Extract the [x, y] coordinate from the center of the cell holding the provided text.  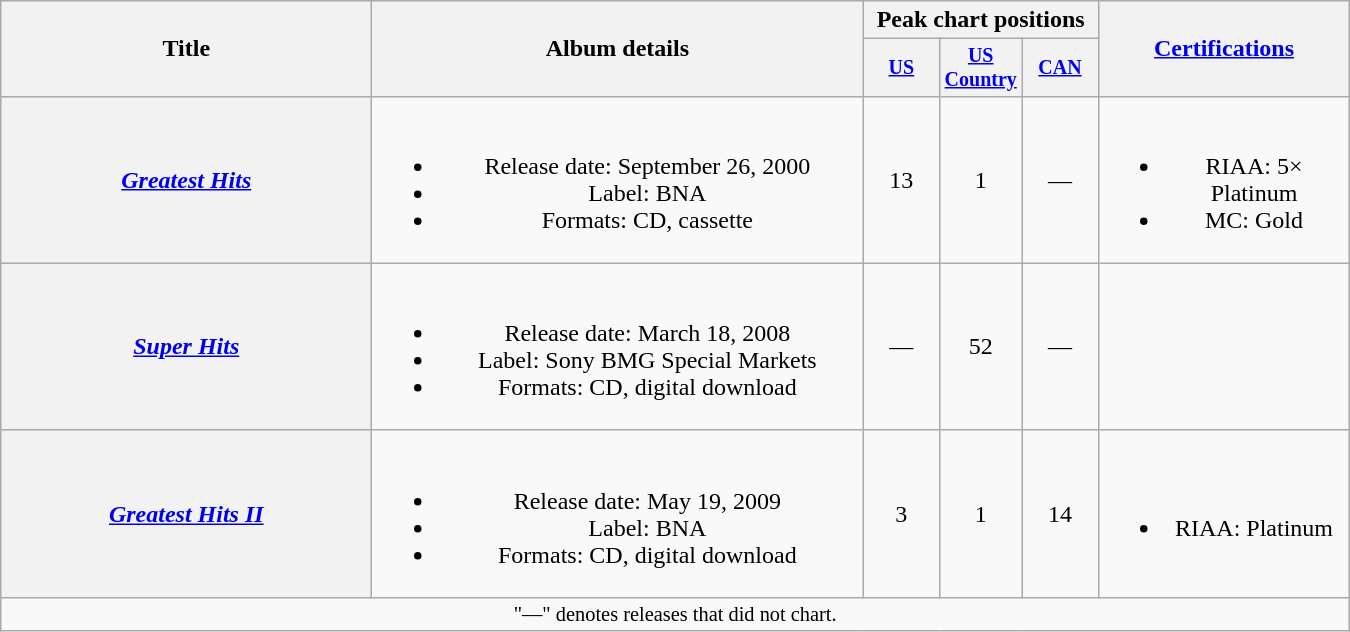
3 [902, 514]
Super Hits [186, 346]
52 [981, 346]
Release date: September 26, 2000Label: BNAFormats: CD, cassette [618, 180]
14 [1060, 514]
"—" denotes releases that did not chart. [676, 614]
RIAA: Platinum [1224, 514]
RIAA: 5× PlatinumMC: Gold [1224, 180]
US [902, 68]
Peak chart positions [981, 20]
13 [902, 180]
Title [186, 49]
Certifications [1224, 49]
Greatest Hits [186, 180]
Album details [618, 49]
Release date: May 19, 2009Label: BNAFormats: CD, digital download [618, 514]
Greatest Hits II [186, 514]
US Country [981, 68]
CAN [1060, 68]
Release date: March 18, 2008Label: Sony BMG Special MarketsFormats: CD, digital download [618, 346]
